Search for the cell housing the specified text and yield its [x, y] center coordinate. 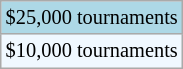
$10,000 tournaments [92, 51]
$25,000 tournaments [92, 17]
